Return the [X, Y] coordinate for the center point of the cell that contains the specified text.  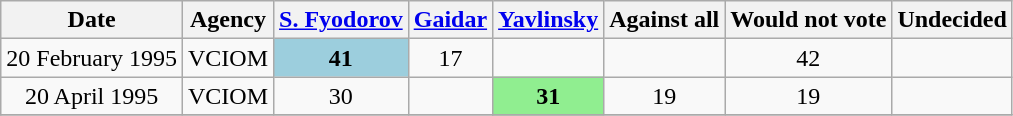
42 [808, 58]
30 [342, 96]
Gaidar [450, 20]
Yavlinsky [548, 20]
20 April 1995 [92, 96]
Undecided [952, 20]
S. Fyodorov [342, 20]
41 [342, 58]
Agency [228, 20]
17 [450, 58]
31 [548, 96]
Would not vote [808, 20]
20 February 1995 [92, 58]
Date [92, 20]
Against all [664, 20]
